For the text-containing cell, return its midpoint in [x, y] coordinate format. 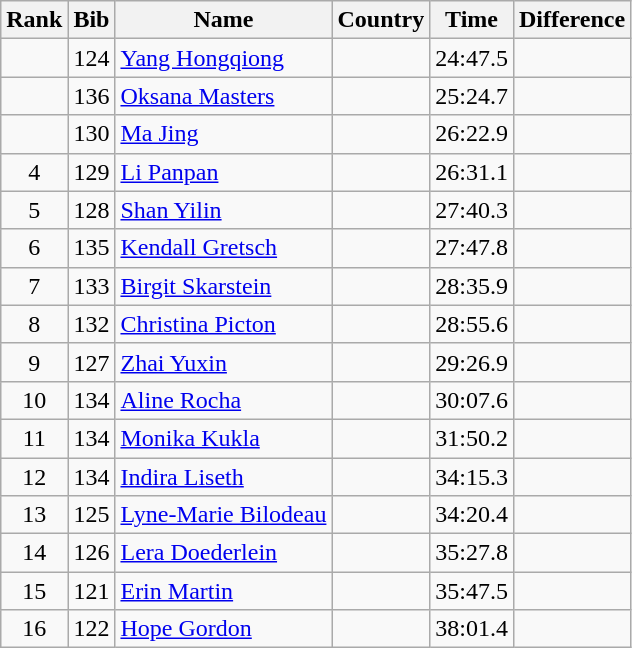
Aline Rocha [224, 400]
15 [34, 591]
Birgit Skarstein [224, 286]
128 [92, 210]
34:15.3 [472, 477]
28:55.6 [472, 324]
127 [92, 362]
25:24.7 [472, 96]
10 [34, 400]
Indira Liseth [224, 477]
24:47.5 [472, 58]
136 [92, 96]
26:31.1 [472, 172]
35:47.5 [472, 591]
4 [34, 172]
9 [34, 362]
Lyne-Marie Bilodeau [224, 515]
Christina Picton [224, 324]
26:22.9 [472, 134]
125 [92, 515]
29:26.9 [472, 362]
133 [92, 286]
135 [92, 248]
Yang Hongqiong [224, 58]
7 [34, 286]
28:35.9 [472, 286]
Monika Kukla [224, 438]
38:01.4 [472, 629]
14 [34, 553]
Lera Doederlein [224, 553]
Time [472, 20]
Hope Gordon [224, 629]
Bib [92, 20]
Zhai Yuxin [224, 362]
122 [92, 629]
Shan Yilin [224, 210]
30:07.6 [472, 400]
8 [34, 324]
5 [34, 210]
124 [92, 58]
121 [92, 591]
Country [381, 20]
11 [34, 438]
27:40.3 [472, 210]
12 [34, 477]
Erin Martin [224, 591]
126 [92, 553]
132 [92, 324]
6 [34, 248]
Li Panpan [224, 172]
129 [92, 172]
Kendall Gretsch [224, 248]
Name [224, 20]
Oksana Masters [224, 96]
34:20.4 [472, 515]
Rank [34, 20]
130 [92, 134]
16 [34, 629]
Ma Jing [224, 134]
27:47.8 [472, 248]
13 [34, 515]
35:27.8 [472, 553]
Difference [572, 20]
31:50.2 [472, 438]
